Search for the cell housing the specified text and yield its (X, Y) center coordinate. 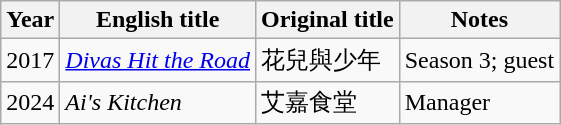
Divas Hit the Road (158, 60)
艾嘉食堂 (328, 102)
Notes (479, 20)
花兒與少年 (328, 60)
English title (158, 20)
2017 (30, 60)
Ai's Kitchen (158, 102)
Season 3; guest (479, 60)
Original title (328, 20)
Manager (479, 102)
Year (30, 20)
2024 (30, 102)
